Return the [X, Y] coordinate for the center point of the cell that contains the specified text.  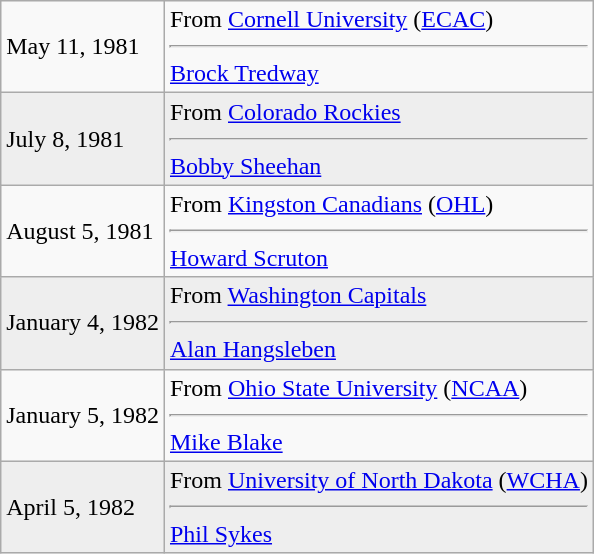
From Washington CapitalsAlan Hangsleben [378, 323]
July 8, 1981 [83, 139]
From Colorado RockiesBobby Sheehan [378, 139]
January 5, 1982 [83, 415]
From Kingston Canadians (OHL)Howard Scruton [378, 231]
April 5, 1982 [83, 507]
May 11, 1981 [83, 47]
August 5, 1981 [83, 231]
From University of North Dakota (WCHA)Phil Sykes [378, 507]
From Cornell University (ECAC)Brock Tredway [378, 47]
From Ohio State University (NCAA)Mike Blake [378, 415]
January 4, 1982 [83, 323]
